Determine the (x, y) coordinate at the center of the cell enclosing the given text.  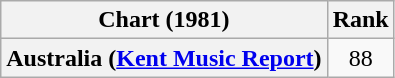
Rank (360, 20)
Australia (Kent Music Report) (164, 58)
Chart (1981) (164, 20)
88 (360, 58)
